Output the (x, y) coordinate of the center of the cell containing the given text.  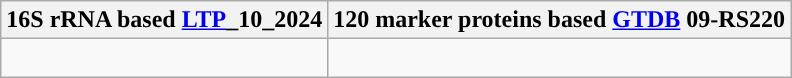
120 marker proteins based GTDB 09-RS220 (560, 20)
16S rRNA based LTP_10_2024 (164, 20)
